From the cell containing the given text, extract its center point as (x, y) coordinate. 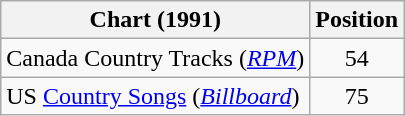
Canada Country Tracks (RPM) (156, 58)
Chart (1991) (156, 20)
Position (357, 20)
75 (357, 96)
54 (357, 58)
US Country Songs (Billboard) (156, 96)
